Search for the cell housing the specified text and yield its (X, Y) center coordinate. 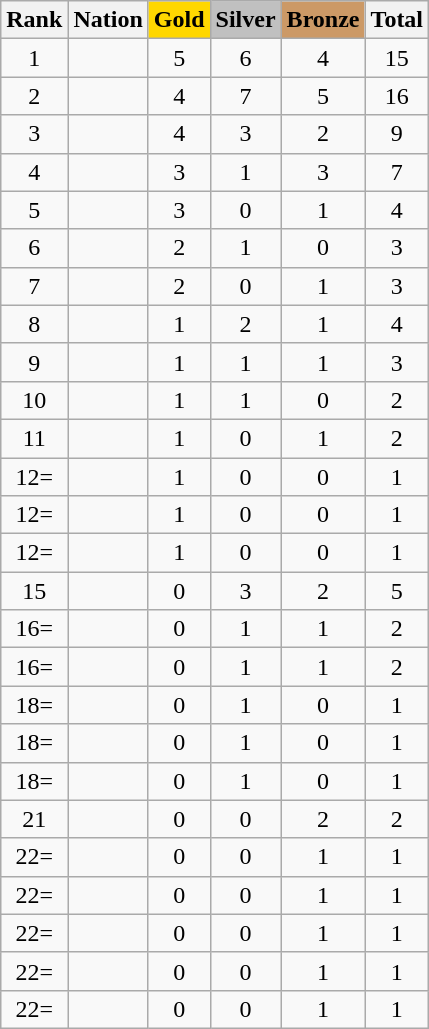
8 (34, 324)
16 (397, 96)
Rank (34, 20)
Total (397, 20)
10 (34, 400)
Nation (108, 20)
11 (34, 438)
21 (34, 819)
Bronze (323, 20)
Silver (246, 20)
Gold (179, 20)
